For the text-containing cell, return its midpoint in [X, Y] coordinate format. 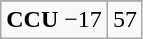
57 [124, 20]
CCU −17 [54, 20]
